Pinpoint the cell where the given text exists, returning its [X, Y] midpoint coordinate. 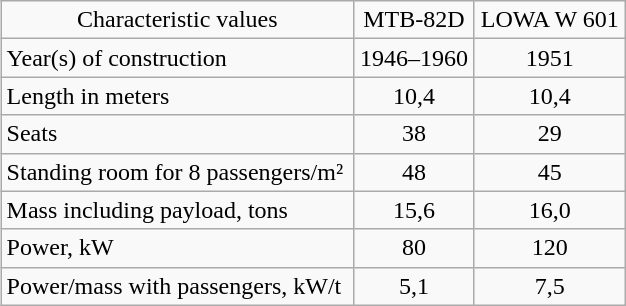
45 [550, 172]
Mass including payload, tons [177, 210]
Seats [177, 134]
15,6 [414, 210]
Standing room for 8 passengers/m² [177, 172]
Power/mass with passengers, kW/t [177, 286]
Characteristic values [177, 20]
5,1 [414, 286]
MTB-82D [414, 20]
29 [550, 134]
LOWA W 601 [550, 20]
1951 [550, 58]
1946–1960 [414, 58]
Year(s) of construction [177, 58]
Length in meters [177, 96]
120 [550, 248]
Power, kW [177, 248]
80 [414, 248]
7,5 [550, 286]
16,0 [550, 210]
48 [414, 172]
38 [414, 134]
